Find where the given text appears and provide that cell's center as [x, y] coordinate. 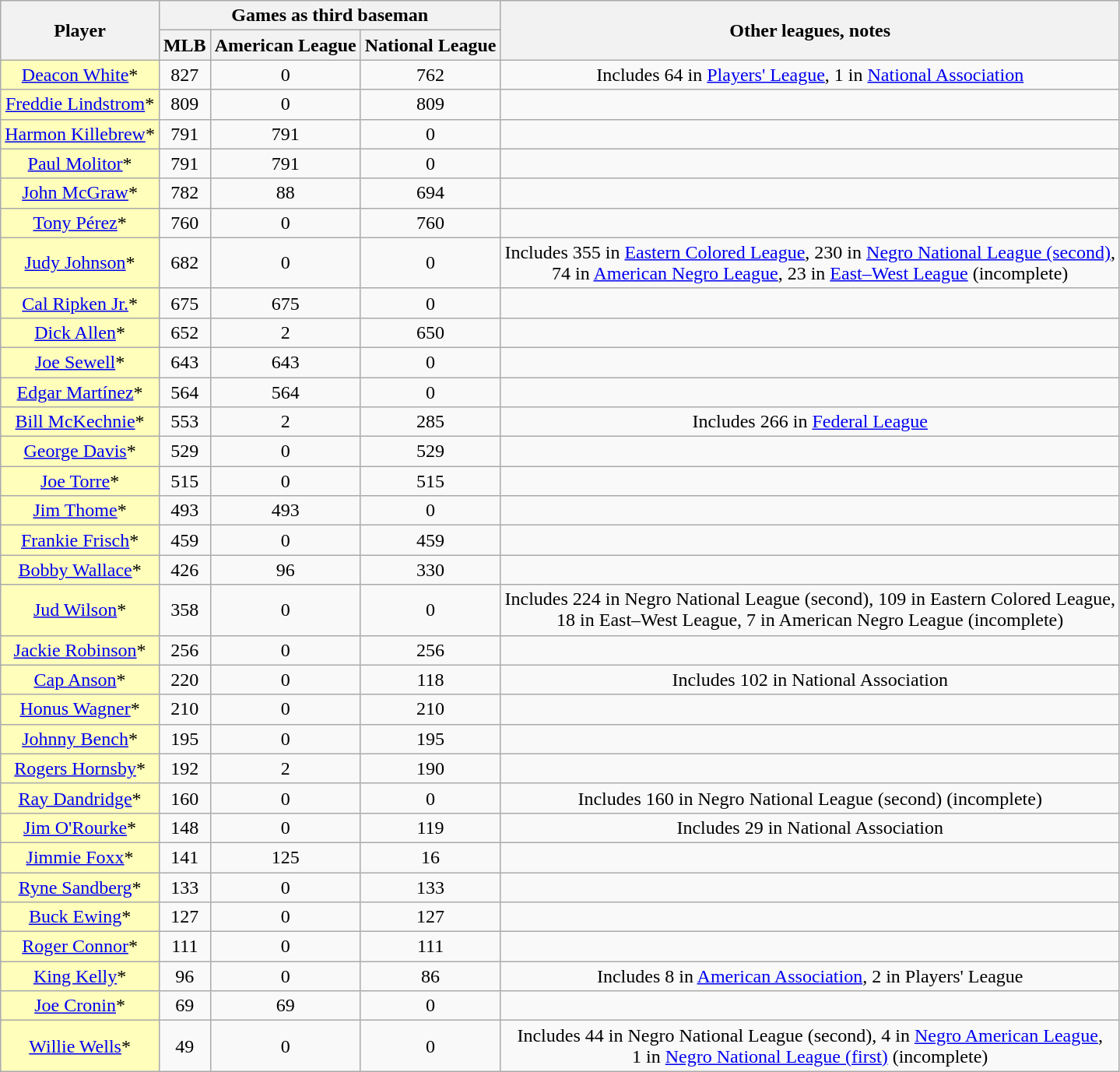
Includes 64 in Players' League, 1 in National Association [810, 75]
Jim O'Rourke* [80, 828]
Jim Thome* [80, 511]
National League [430, 45]
Games as third baseman [330, 16]
Includes 44 in Negro National League (second), 4 in Negro American League, 1 in Negro National League (first) (incomplete) [810, 1046]
782 [184, 193]
330 [430, 570]
220 [184, 680]
Buck Ewing* [80, 917]
Includes 8 in American Association, 2 in Players' League [810, 976]
Includes 224 in Negro National League (second), 109 in Eastern Colored League, 18 in East–West League, 7 in American Negro League (incomplete) [810, 610]
141 [184, 857]
Deacon White* [80, 75]
86 [430, 976]
Includes 160 in Negro National League (second) (incomplete) [810, 798]
Joe Cronin* [80, 1006]
Roger Connor* [80, 947]
Willie Wells* [80, 1046]
650 [430, 332]
118 [430, 680]
Tony Pérez* [80, 223]
16 [430, 857]
MLB [184, 45]
Frankie Frisch* [80, 540]
285 [430, 422]
Includes 355 in Eastern Colored League, 230 in Negro National League (second), 74 in American Negro League, 23 in East–West League (incomplete) [810, 263]
Honus Wagner* [80, 709]
Edgar Martínez* [80, 392]
88 [285, 193]
190 [430, 768]
Player [80, 30]
49 [184, 1046]
Joe Torre* [80, 481]
Jud Wilson* [80, 610]
Ray Dandridge* [80, 798]
553 [184, 422]
Cal Ripken Jr.* [80, 303]
Dick Allen* [80, 332]
Bobby Wallace* [80, 570]
827 [184, 75]
George Davis* [80, 452]
Paul Molitor* [80, 163]
Ryne Sandberg* [80, 887]
Joe Sewell* [80, 362]
682 [184, 263]
148 [184, 828]
American League [285, 45]
Cap Anson* [80, 680]
192 [184, 768]
Other leagues, notes [810, 30]
125 [285, 857]
160 [184, 798]
King Kelly* [80, 976]
358 [184, 610]
Bill McKechnie* [80, 422]
Jackie Robinson* [80, 650]
Johnny Bench* [80, 739]
652 [184, 332]
Harmon Killebrew* [80, 134]
Includes 29 in National Association [810, 828]
Includes 102 in National Association [810, 680]
694 [430, 193]
Rogers Hornsby* [80, 768]
Judy Johnson* [80, 263]
Jimmie Foxx* [80, 857]
426 [184, 570]
762 [430, 75]
Includes 266 in Federal League [810, 422]
John McGraw* [80, 193]
Freddie Lindstrom* [80, 104]
119 [430, 828]
